Return (x, y) of the center of cell containing provided text 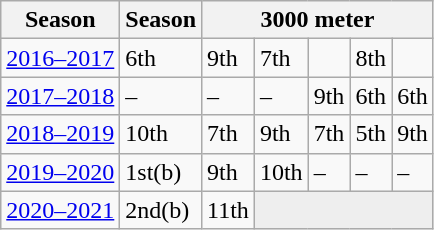
1st(b) (161, 172)
2017–2018 (60, 96)
2019–2020 (60, 172)
2nd(b) (161, 210)
3000 meter (318, 20)
8th (371, 58)
2020–2021 (60, 210)
2016–2017 (60, 58)
11th (228, 210)
5th (371, 134)
2018–2019 (60, 134)
